Find where the given text appears and provide that cell's center as [X, Y] coordinate. 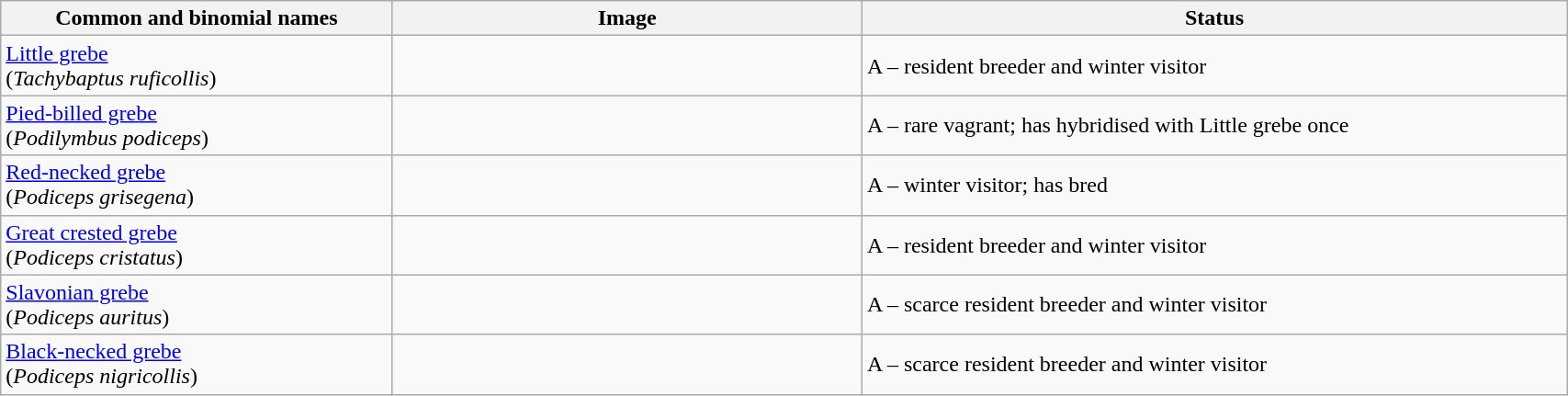
Red-necked grebe(Podiceps grisegena) [197, 186]
Great crested grebe(Podiceps cristatus) [197, 244]
Little grebe(Tachybaptus ruficollis) [197, 66]
Slavonian grebe(Podiceps auritus) [197, 305]
Image [626, 18]
Status [1214, 18]
A – rare vagrant; has hybridised with Little grebe once [1214, 125]
A – winter visitor; has bred [1214, 186]
Pied-billed grebe(Podilymbus podiceps) [197, 125]
Common and binomial names [197, 18]
Black-necked grebe(Podiceps nigricollis) [197, 364]
